Search for the cell housing the specified text and yield its (x, y) center coordinate. 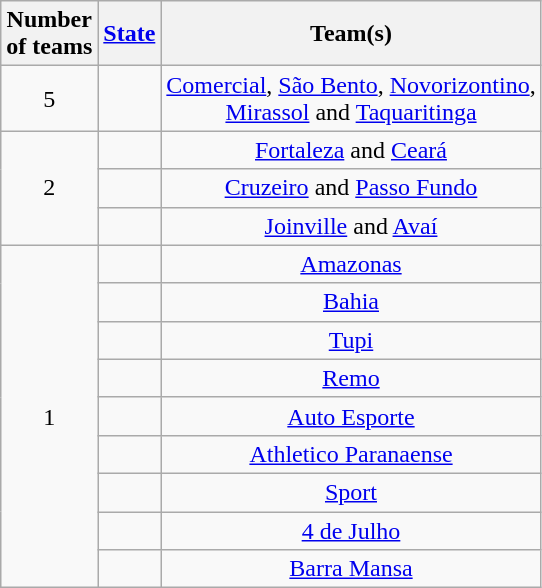
Auto Esporte (351, 416)
Athletico Paranaense (351, 454)
Joinville and Avaí (351, 226)
Remo (351, 378)
2 (50, 188)
Sport (351, 492)
Barra Mansa (351, 569)
5 (50, 98)
Amazonas (351, 264)
State (130, 34)
Comercial, São Bento, Novorizontino,Mirassol and Taquaritinga (351, 98)
Fortaleza and Ceará (351, 150)
Numberof teams (50, 34)
1 (50, 416)
Team(s) (351, 34)
Tupi (351, 340)
Cruzeiro and Passo Fundo (351, 188)
4 de Julho (351, 531)
Bahia (351, 302)
